From the cell containing the given text, extract its center point as (X, Y) coordinate. 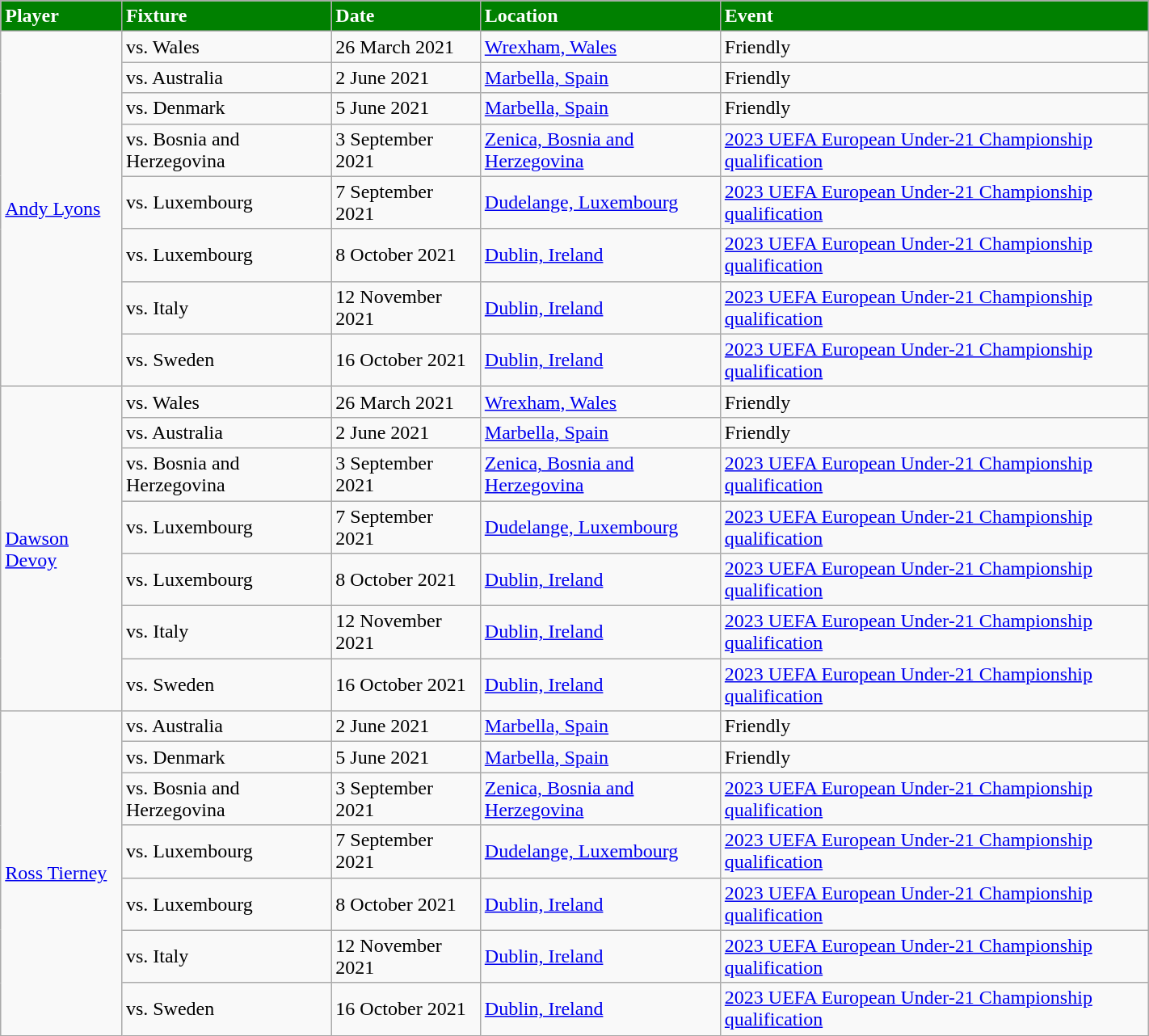
Andy Lyons (61, 209)
Player (61, 16)
Location (600, 16)
Event (934, 16)
Ross Tierney (61, 873)
Fixture (226, 16)
Dawson Devoy (61, 548)
Date (406, 16)
